Detect which cell encompasses the target text, then output its [x, y] center coordinate. 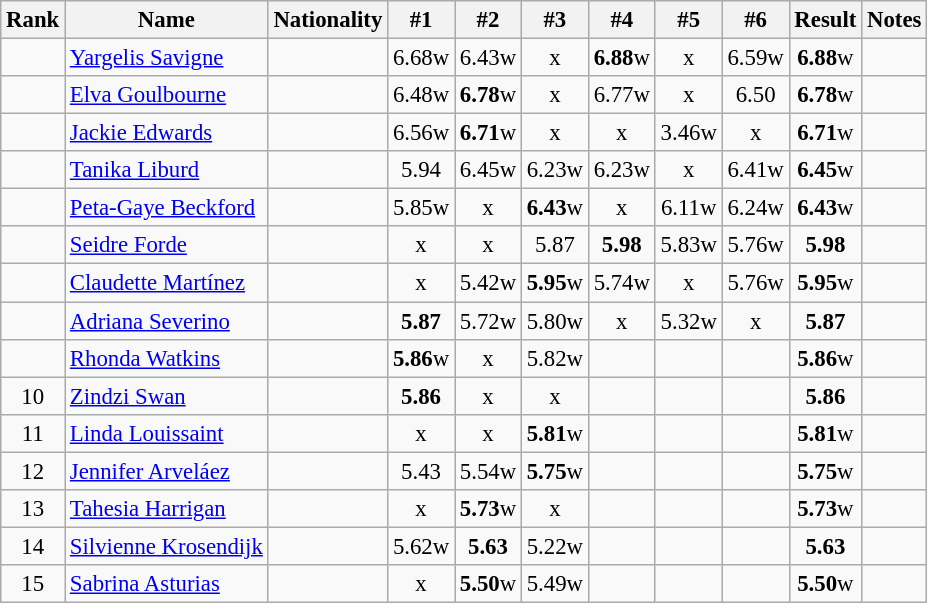
5.32w [688, 321]
Rhonda Watkins [167, 358]
5.49w [554, 584]
Jennifer Arveláez [167, 471]
6.56w [422, 133]
Name [167, 20]
6.68w [422, 58]
15 [33, 584]
#3 [554, 20]
#6 [756, 20]
10 [33, 396]
5.22w [554, 546]
6.48w [422, 95]
Claudette Martínez [167, 283]
12 [33, 471]
Peta-Gaye Beckford [167, 208]
5.83w [688, 245]
6.41w [756, 170]
Elva Goulbourne [167, 95]
Nationality [328, 20]
Seidre Forde [167, 245]
5.74w [622, 283]
6.11w [688, 208]
#5 [688, 20]
Yargelis Savigne [167, 58]
Silvienne Krosendijk [167, 546]
Adriana Severino [167, 321]
#1 [422, 20]
5.54w [488, 471]
Rank [33, 20]
6.24w [756, 208]
6.59w [756, 58]
Tanika Liburd [167, 170]
11 [33, 433]
#4 [622, 20]
5.42w [488, 283]
3.46w [688, 133]
5.82w [554, 358]
5.85w [422, 208]
5.43 [422, 471]
5.80w [554, 321]
Notes [894, 20]
13 [33, 509]
Tahesia Harrigan [167, 509]
5.72w [488, 321]
Sabrina Asturias [167, 584]
Result [826, 20]
6.50 [756, 95]
14 [33, 546]
Zindzi Swan [167, 396]
6.77w [622, 95]
#2 [488, 20]
5.94 [422, 170]
Linda Louissaint [167, 433]
Jackie Edwards [167, 133]
5.62w [422, 546]
